Identify which cell holds the provided text, then report its (X, Y) central coordinate. 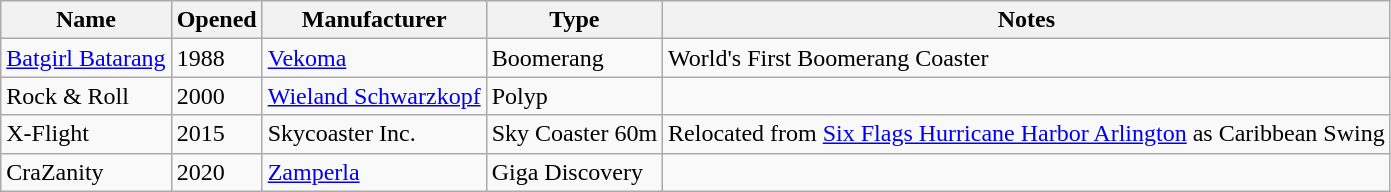
Rock & Roll (86, 96)
Name (86, 20)
Sky Coaster 60m (574, 134)
X-Flight (86, 134)
Zamperla (374, 172)
Polyp (574, 96)
2000 (216, 96)
Batgirl Batarang (86, 58)
Opened (216, 20)
Wieland Schwarzkopf (374, 96)
CraZanity (86, 172)
Vekoma (374, 58)
1988 (216, 58)
Manufacturer (374, 20)
Giga Discovery (574, 172)
2020 (216, 172)
Type (574, 20)
World's First Boomerang Coaster (1027, 58)
Relocated from Six Flags Hurricane Harbor Arlington as Caribbean Swing (1027, 134)
Notes (1027, 20)
Skycoaster Inc. (374, 134)
Boomerang (574, 58)
2015 (216, 134)
